Identify which cell holds the provided text, then report its [x, y] central coordinate. 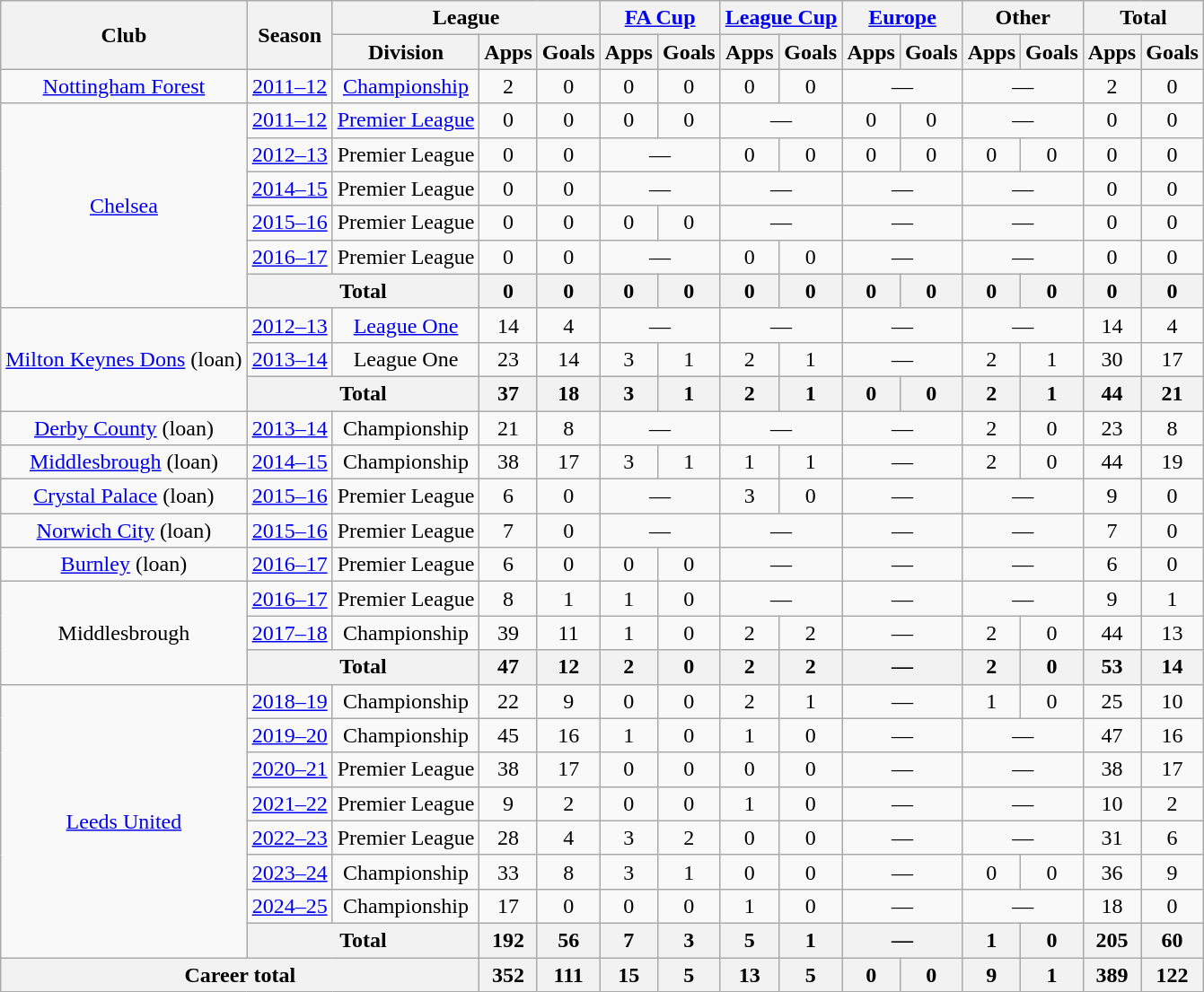
Chelsea [124, 206]
League [466, 18]
Division [406, 52]
Nottingham Forest [124, 86]
45 [508, 735]
Burnley (loan) [124, 565]
12 [568, 667]
League Cup [781, 18]
39 [508, 633]
Club [124, 35]
Career total [241, 974]
2020–21 [289, 769]
Norwich City (loan) [124, 531]
30 [1112, 359]
15 [628, 974]
Middlesbrough [124, 633]
352 [508, 974]
2023–24 [289, 872]
Crystal Palace (loan) [124, 496]
122 [1173, 974]
2021–22 [289, 803]
19 [1173, 462]
2024–25 [289, 906]
31 [1112, 838]
2019–20 [289, 735]
Milton Keynes Dons (loan) [124, 359]
2017–18 [289, 633]
FA Cup [660, 18]
Season [289, 35]
389 [1112, 974]
2022–23 [289, 838]
192 [508, 940]
Leeds United [124, 821]
Europe [902, 18]
36 [1112, 872]
56 [568, 940]
2018–19 [289, 701]
53 [1112, 667]
Middlesbrough (loan) [124, 462]
111 [568, 974]
11 [568, 633]
33 [508, 872]
22 [508, 701]
25 [1112, 701]
60 [1173, 940]
Derby County (loan) [124, 428]
205 [1112, 940]
Other [1023, 18]
37 [508, 393]
28 [508, 838]
